Extract the (X, Y) coordinate from the center of the cell holding the provided text.  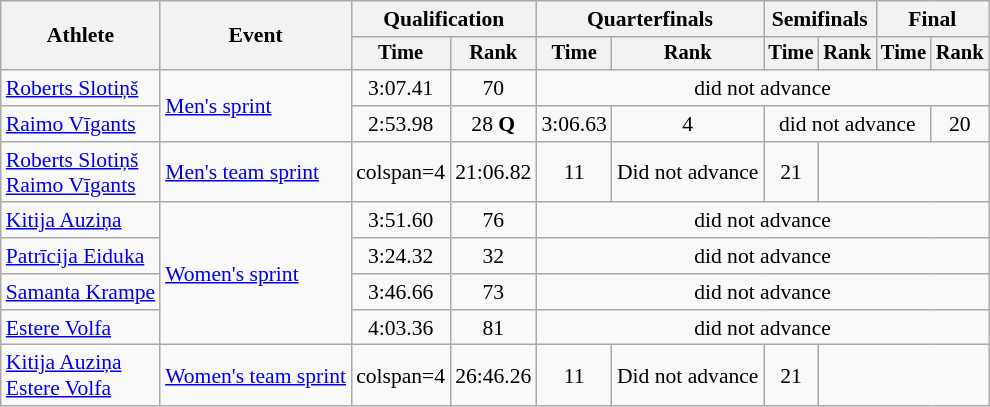
Estere Volfa (80, 328)
Semifinals (820, 19)
81 (493, 328)
Women's team sprint (256, 376)
3:06.63 (574, 124)
Men's team sprint (256, 172)
Roberts Slotiņš (80, 88)
70 (493, 88)
2:53.98 (400, 124)
21:06.82 (493, 172)
26:46.26 (493, 376)
3:46.66 (400, 292)
76 (493, 221)
Quarterfinals (650, 19)
3:51.60 (400, 221)
Men's sprint (256, 106)
3:07.41 (400, 88)
73 (493, 292)
Women's sprint (256, 274)
28 Q (493, 124)
Kitija Auziņa (80, 221)
Raimo Vīgants (80, 124)
3:24.32 (400, 256)
Roberts SlotiņšRaimo Vīgants (80, 172)
Final (932, 19)
Samanta Krampe (80, 292)
4:03.36 (400, 328)
4 (688, 124)
Patrīcija Eiduka (80, 256)
20 (960, 124)
Qualification (444, 19)
Athlete (80, 36)
Kitija AuziņaEstere Volfa (80, 376)
Event (256, 36)
32 (493, 256)
